Return the [X, Y] coordinate for the center point of the cell that contains the specified text.  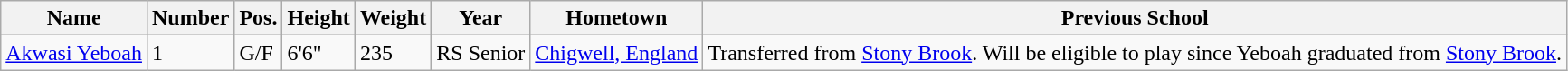
RS Senior [481, 53]
Hometown [617, 18]
1 [190, 53]
235 [393, 53]
6'6" [318, 53]
Year [481, 18]
Name [74, 18]
Akwasi Yeboah [74, 53]
Chigwell, England [617, 53]
Transferred from Stony Brook. Will be eligible to play since Yeboah graduated from Stony Brook. [1135, 53]
Weight [393, 18]
Pos. [259, 18]
G/F [259, 53]
Height [318, 18]
Previous School [1135, 18]
Number [190, 18]
